Locate the cell with the specified text and output its [X, Y] center coordinate. 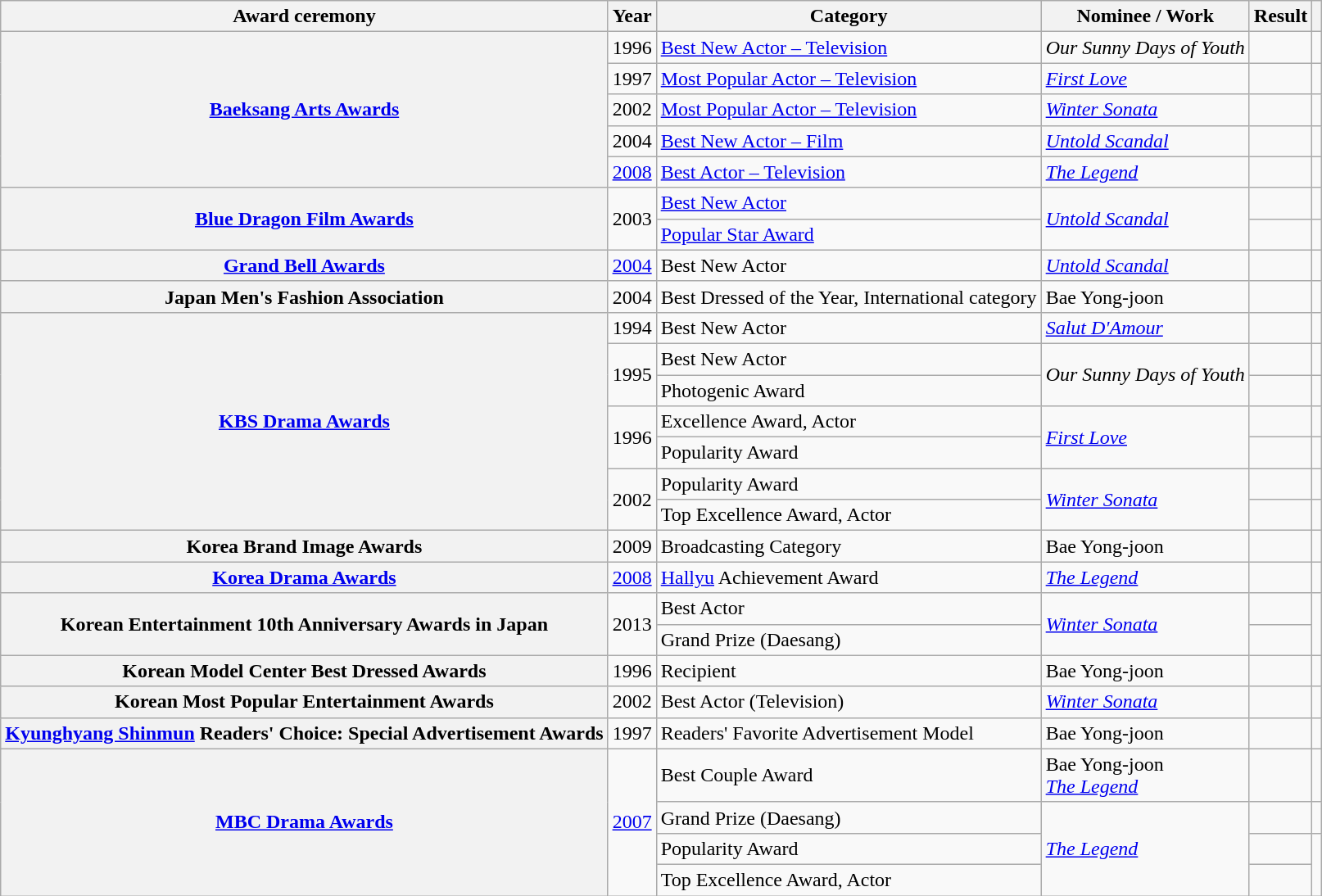
Salut D'Amour [1145, 328]
KBS Drama Awards [305, 421]
Blue Dragon Film Awards [305, 219]
2007 [632, 822]
Best Actor (Television) [849, 702]
Best Actor – Television [849, 172]
MBC Drama Awards [305, 822]
1995 [632, 374]
Korea Drama Awards [305, 577]
Korea Brand Image Awards [305, 546]
Readers' Favorite Advertisement Model [849, 733]
Korean Model Center Best Dressed Awards [305, 671]
Year [632, 16]
Japan Men's Fashion Association [305, 296]
Baeksang Arts Awards [305, 110]
Korean Entertainment 10th Anniversary Awards in Japan [305, 624]
1994 [632, 328]
Nominee / Work [1145, 16]
Result [1280, 16]
Grand Bell Awards [305, 265]
Category [849, 16]
2013 [632, 624]
Broadcasting Category [849, 546]
Best New Actor – Television [849, 48]
Kyunghyang Shinmun Readers' Choice: Special Advertisement Awards [305, 733]
Bae Yong-joon The Legend [1145, 775]
Best Dressed of the Year, International category [849, 296]
Best Couple Award [849, 775]
Korean Most Popular Entertainment Awards [305, 702]
2003 [632, 219]
Excellence Award, Actor [849, 422]
2009 [632, 546]
Popular Star Award [849, 234]
Recipient [849, 671]
Hallyu Achievement Award [849, 577]
Best New Actor – Film [849, 141]
Best Actor [849, 609]
Photogenic Award [849, 391]
Award ceremony [305, 16]
